Return the (X, Y) coordinate for the center point of the cell that contains the specified text.  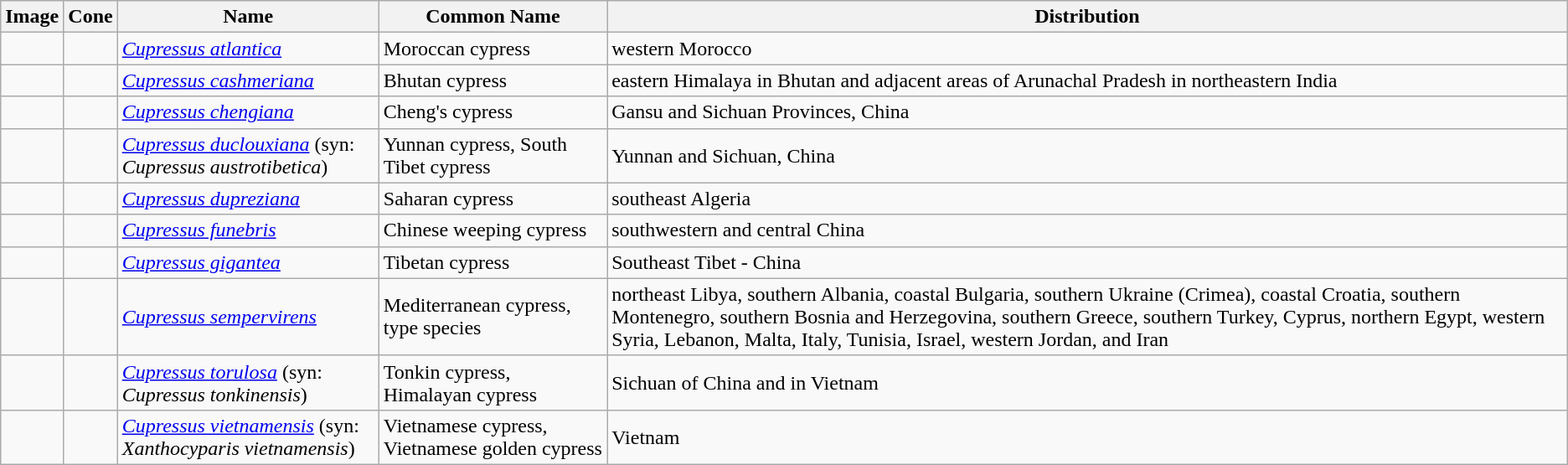
Tonkin cypress, Himalayan cypress (493, 382)
Cupressus gigantea (248, 262)
Mediterranean cypress, type species (493, 317)
Chinese weeping cypress (493, 230)
Cone (90, 17)
Cheng's cypress (493, 112)
Cupressus funebris (248, 230)
Cupressus sempervirens (248, 317)
southeast Algeria (1087, 199)
Cupressus torulosa (syn: Cupressus tonkinensis) (248, 382)
eastern Himalaya in Bhutan and adjacent areas of Arunachal Pradesh in northeastern India (1087, 80)
Moroccan cypress (493, 49)
Image (32, 17)
Cupressus chengiana (248, 112)
Yunnan cypress, South Tibet cypress (493, 156)
Cupressus dupreziana (248, 199)
Common Name (493, 17)
Bhutan cypress (493, 80)
Saharan cypress (493, 199)
Vietnamese cypress, Vietnamese golden cypress (493, 437)
western Morocco (1087, 49)
Southeast Tibet - China (1087, 262)
Cupressus duclouxiana (syn: Cupressus austrotibetica) (248, 156)
Tibetan cypress (493, 262)
Cupressus cashmeriana (248, 80)
Sichuan of China and in Vietnam (1087, 382)
Cupressus vietnamensis (syn: Xanthocyparis vietnamensis) (248, 437)
Name (248, 17)
southwestern and central China (1087, 230)
Yunnan and Sichuan, China (1087, 156)
Cupressus atlantica (248, 49)
Gansu and Sichuan Provinces, China (1087, 112)
Vietnam (1087, 437)
Distribution (1087, 17)
